Return the (x, y) coordinate for the center point of the cell that contains the specified text.  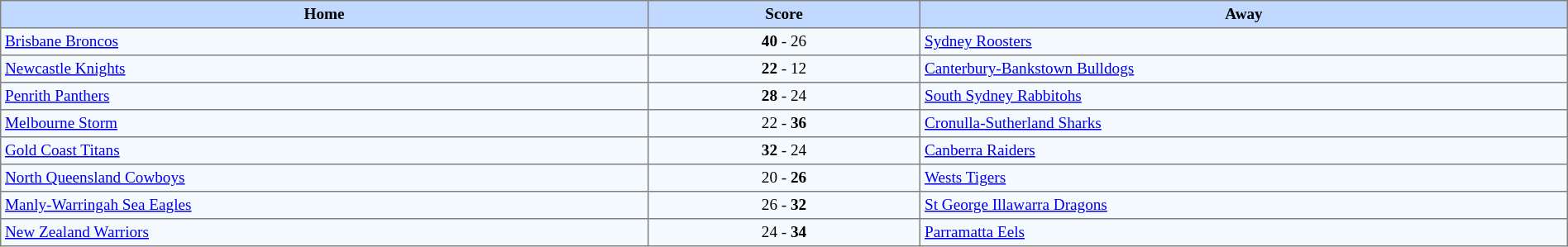
Home (324, 15)
40 - 26 (784, 41)
Wests Tigers (1244, 178)
Gold Coast Titans (324, 150)
26 - 32 (784, 205)
22 - 12 (784, 69)
Cronulla-Sutherland Sharks (1244, 124)
Parramatta Eels (1244, 233)
24 - 34 (784, 233)
Newcastle Knights (324, 69)
New Zealand Warriors (324, 233)
Away (1244, 15)
Penrith Panthers (324, 96)
Canterbury-Bankstown Bulldogs (1244, 69)
22 - 36 (784, 124)
Manly-Warringah Sea Eagles (324, 205)
20 - 26 (784, 178)
South Sydney Rabbitohs (1244, 96)
32 - 24 (784, 150)
Score (784, 15)
Canberra Raiders (1244, 150)
North Queensland Cowboys (324, 178)
Brisbane Broncos (324, 41)
St George Illawarra Dragons (1244, 205)
Sydney Roosters (1244, 41)
Melbourne Storm (324, 124)
28 - 24 (784, 96)
